Find where the given text appears and provide that cell's center as [X, Y] coordinate. 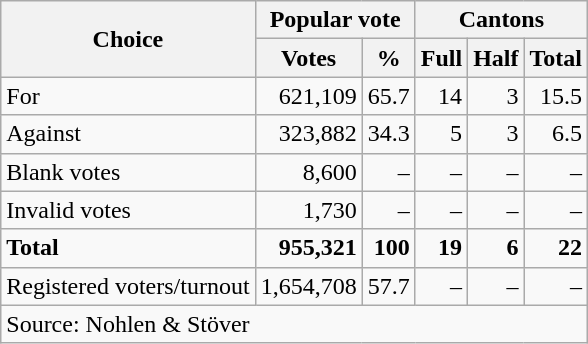
Against [128, 134]
1,730 [308, 210]
34.3 [388, 134]
Choice [128, 39]
15.5 [556, 96]
Invalid votes [128, 210]
For [128, 96]
Source: Nohlen & Stöver [294, 324]
14 [441, 96]
65.7 [388, 96]
6 [496, 248]
Popular vote [335, 20]
Blank votes [128, 172]
Cantons [501, 20]
57.7 [388, 286]
Full [441, 58]
8,600 [308, 172]
621,109 [308, 96]
Registered voters/turnout [128, 286]
Half [496, 58]
Votes [308, 58]
19 [441, 248]
% [388, 58]
100 [388, 248]
955,321 [308, 248]
5 [441, 134]
6.5 [556, 134]
22 [556, 248]
323,882 [308, 134]
1,654,708 [308, 286]
